Capture the cell that displays the provided text and extract its (x, y) central coordinate. 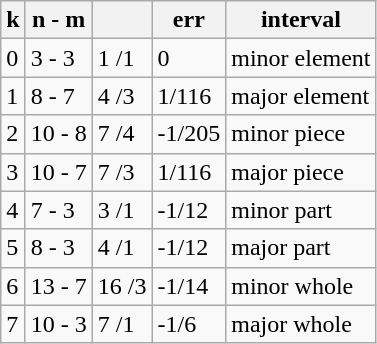
3 /1 (122, 210)
n - m (58, 20)
major element (301, 96)
minor piece (301, 134)
3 - 3 (58, 58)
2 (13, 134)
major piece (301, 172)
6 (13, 286)
4 /3 (122, 96)
7 (13, 324)
5 (13, 248)
8 - 7 (58, 96)
interval (301, 20)
minor whole (301, 286)
-1/6 (189, 324)
4 (13, 210)
major part (301, 248)
k (13, 20)
1 /1 (122, 58)
10 - 7 (58, 172)
7 /4 (122, 134)
7 /1 (122, 324)
minor element (301, 58)
10 - 3 (58, 324)
major whole (301, 324)
7 /3 (122, 172)
1 (13, 96)
8 - 3 (58, 248)
13 - 7 (58, 286)
minor part (301, 210)
7 - 3 (58, 210)
16 /3 (122, 286)
10 - 8 (58, 134)
err (189, 20)
-1/14 (189, 286)
3 (13, 172)
4 /1 (122, 248)
-1/205 (189, 134)
